Extract the [X, Y] coordinate from the center of the cell holding the provided text.  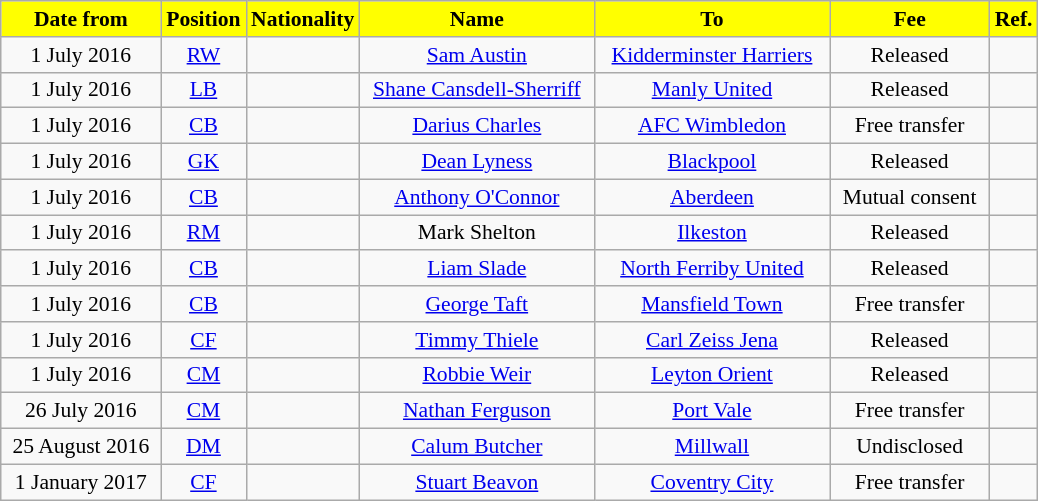
Liam Slade [476, 269]
Position [204, 19]
Dean Lyness [476, 162]
Nationality [302, 19]
AFC Wimbledon [712, 126]
Mark Shelton [476, 233]
26 July 2016 [81, 411]
Coventry City [712, 482]
25 August 2016 [81, 447]
Stuart Beavon [476, 482]
LB [204, 90]
GK [204, 162]
Mansfield Town [712, 304]
Manly United [712, 90]
Ref. [1014, 19]
Timmy Thiele [476, 340]
Name [476, 19]
Shane Cansdell-Sherriff [476, 90]
Leyton Orient [712, 375]
Ilkeston [712, 233]
1 January 2017 [81, 482]
Calum Butcher [476, 447]
DM [204, 447]
Darius Charles [476, 126]
Sam Austin [476, 55]
To [712, 19]
Aberdeen [712, 197]
Kidderminster Harriers [712, 55]
RW [204, 55]
Port Vale [712, 411]
Robbie Weir [476, 375]
Anthony O'Connor [476, 197]
Undisclosed [910, 447]
Fee [910, 19]
George Taft [476, 304]
Blackpool [712, 162]
Date from [81, 19]
Millwall [712, 447]
Carl Zeiss Jena [712, 340]
Mutual consent [910, 197]
RM [204, 233]
North Ferriby United [712, 269]
Nathan Ferguson [476, 411]
